Search for the cell housing the specified text and yield its (x, y) center coordinate. 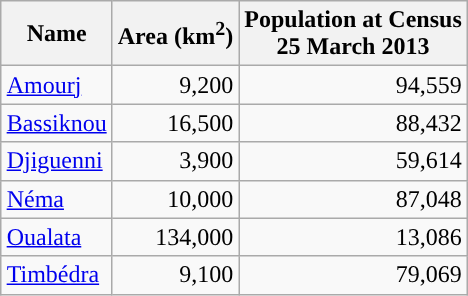
Population at Census 25 March 2013 (353, 34)
88,432 (353, 123)
9,200 (176, 85)
Bassiknou (56, 123)
Name (56, 34)
Djiguenni (56, 161)
Timbédra (56, 275)
3,900 (176, 161)
Néma (56, 199)
87,048 (353, 199)
Area (km2) (176, 34)
9,100 (176, 275)
Oualata (56, 237)
Amourj (56, 85)
134,000 (176, 237)
79,069 (353, 275)
13,086 (353, 237)
94,559 (353, 85)
16,500 (176, 123)
10,000 (176, 199)
59,614 (353, 161)
